Extract the (x, y) coordinate from the center of the cell holding the provided text.  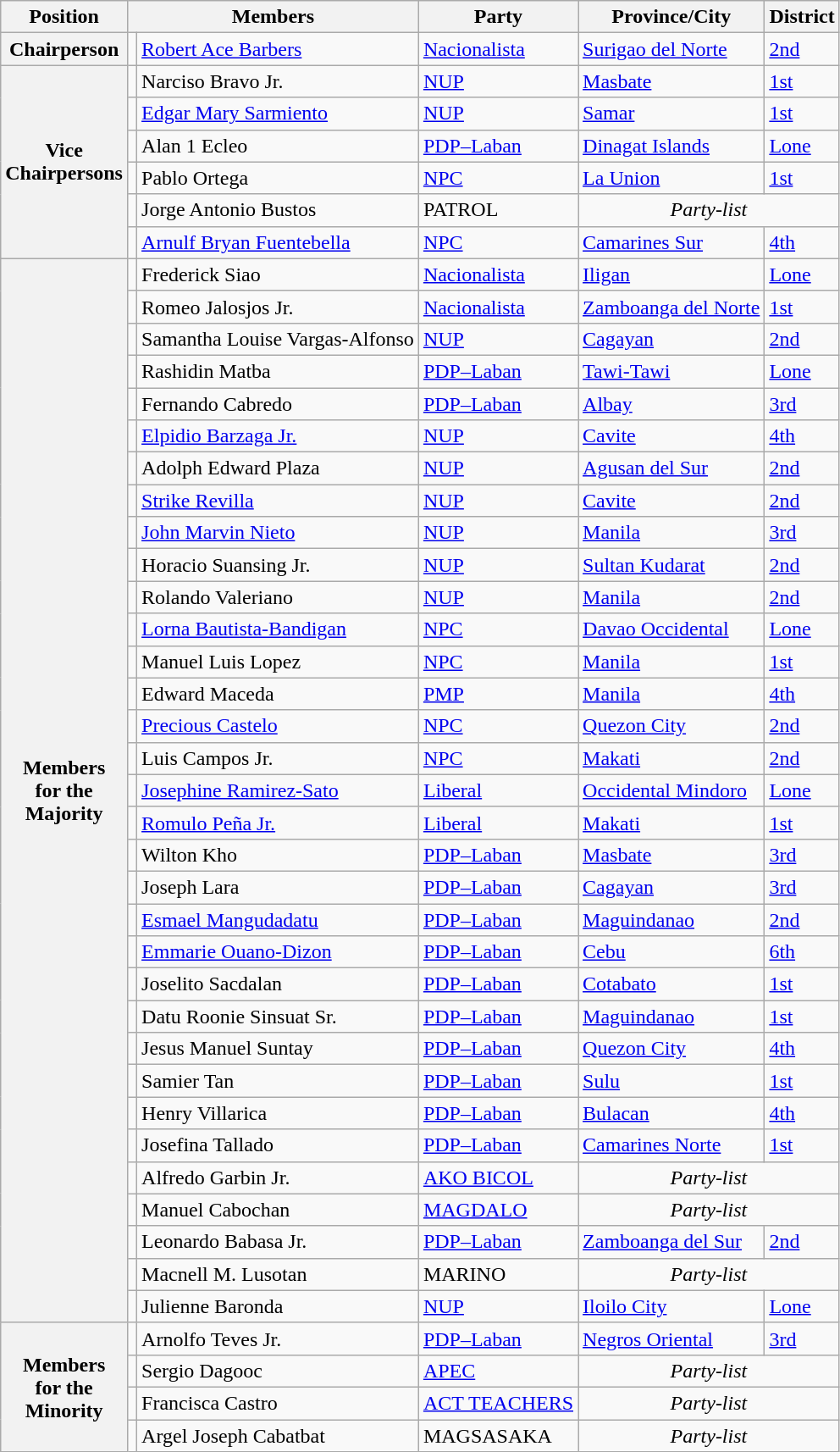
Members (273, 17)
District (802, 17)
Macnell M. Lusotan (278, 1274)
Arnolfo Teves Jr. (278, 1338)
Agusan del Sur (671, 468)
Manuel Cabochan (278, 1210)
Robert Ace Barbers (278, 49)
Jesus Manuel Suntay (278, 1049)
MAGSASAKA (498, 1436)
Chairperson (64, 49)
Position (64, 17)
Adolph Edward Plaza (278, 468)
Cebu (671, 952)
Wilton Kho (278, 855)
Sergio Dagooc (278, 1371)
Province/City (671, 17)
PMP (498, 694)
Leonardo Babasa Jr. (278, 1242)
Iloilo City (671, 1306)
Julienne Baronda (278, 1306)
Edgar Mary Sarmiento (278, 114)
Joseph Lara (278, 887)
6th (802, 952)
Surigao del Norte (671, 49)
MARINO (498, 1274)
Bulacan (671, 1113)
Rashidin Matba (278, 371)
Zamboanga del Sur (671, 1242)
Occidental Mindoro (671, 790)
ViceChairpersons (64, 162)
Alan 1 Ecleo (278, 146)
Alfredo Garbin Jr. (278, 1178)
Camarines Sur (671, 242)
Zamboanga del Norte (671, 307)
Membersfor theMinority (64, 1387)
Albay (671, 404)
Lorna Bautista-Bandigan (278, 629)
John Marvin Nieto (278, 533)
Strike Revilla (278, 501)
Narciso Bravo Jr. (278, 81)
Romulo Peña Jr. (278, 823)
La Union (671, 178)
Frederick Siao (278, 274)
Fernando Cabredo (278, 404)
Edward Maceda (278, 694)
Manuel Luis Lopez (278, 662)
Esmael Mangudadatu (278, 919)
Precious Castelo (278, 726)
Henry Villarica (278, 1113)
Samier Tan (278, 1081)
AKO BICOL (498, 1178)
Josefina Tallado (278, 1145)
Joselito Sacdalan (278, 984)
Datu Roonie Sinsuat Sr. (278, 1017)
Francisca Castro (278, 1403)
Party (498, 17)
Luis Campos Jr. (278, 758)
Argel Joseph Cabatbat (278, 1436)
Rolando Valeriano (278, 597)
Samar (671, 114)
Arnulf Bryan Fuentebella (278, 242)
Elpidio Barzaga Jr. (278, 436)
MAGDALO (498, 1210)
ACT TEACHERS (498, 1403)
Camarines Norte (671, 1145)
Romeo Jalosjos Jr. (278, 307)
Tawi-Tawi (671, 371)
PATROL (498, 210)
Cotabato (671, 984)
Samantha Louise Vargas-Alfonso (278, 339)
Horacio Suansing Jr. (278, 565)
Dinagat Islands (671, 146)
Emmarie Ouano-Dizon (278, 952)
Sulu (671, 1081)
Josephine Ramirez-Sato (278, 790)
APEC (498, 1371)
Negros Oriental (671, 1338)
Davao Occidental (671, 629)
Membersfor theMajority (64, 790)
Iligan (671, 274)
Sultan Kudarat (671, 565)
Pablo Ortega (278, 178)
Jorge Antonio Bustos (278, 210)
